Output the [X, Y] coordinate of the center of the cell containing the given text.  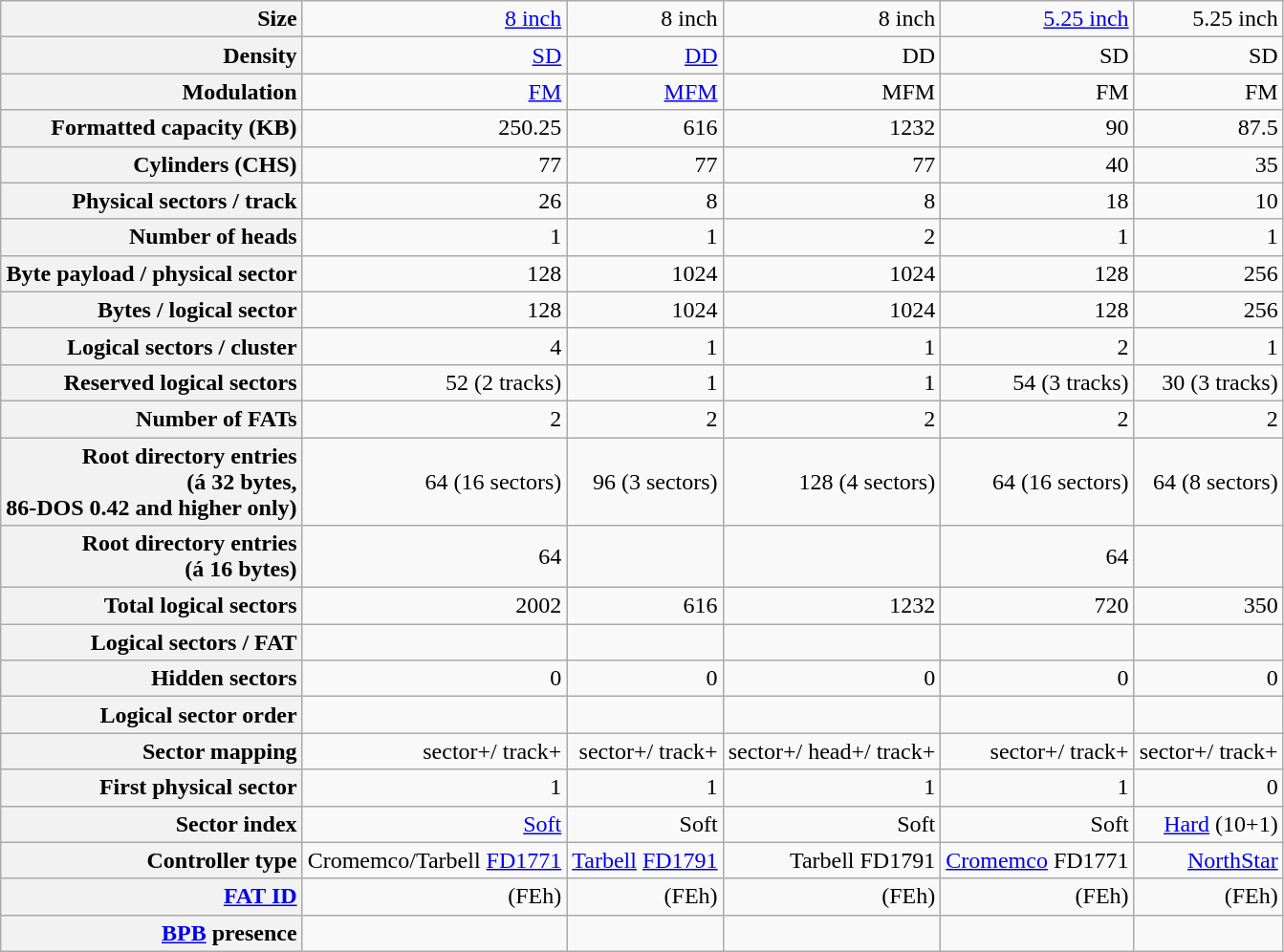
54 (3 tracks) [1037, 382]
Bytes / logical sector [151, 310]
Formatted capacity (KB) [151, 128]
64 (8 sectors) [1208, 482]
26 [434, 201]
Sector index [151, 824]
Hidden sectors [151, 679]
30 (3 tracks) [1208, 382]
Logical sector order [151, 715]
4 [434, 346]
87.5 [1208, 128]
10 [1208, 201]
128 (4 sectors) [832, 482]
Cromemco/Tarbell FD1771 [434, 860]
Logical sectors / FAT [151, 642]
90 [1037, 128]
350 [1208, 606]
Size [151, 19]
Logical sectors / cluster [151, 346]
First physical sector [151, 788]
Cromemco FD1771 [1037, 860]
Root directory entries(á 32 bytes,86-DOS 0.42 and higher only) [151, 482]
250.25 [434, 128]
720 [1037, 606]
FAT ID [151, 897]
Physical sectors / track [151, 201]
Total logical sectors [151, 606]
Reserved logical sectors [151, 382]
35 [1208, 164]
2002 [434, 606]
BPB presence [151, 933]
Root directory entries(á 16 bytes) [151, 556]
Cylinders (CHS) [151, 164]
NorthStar [1208, 860]
Controller type [151, 860]
96 (3 sectors) [644, 482]
Byte payload / physical sector [151, 273]
52 (2 tracks) [434, 382]
sector+/ head+/ track+ [832, 751]
Hard (10+1) [1208, 824]
Number of heads [151, 237]
18 [1037, 201]
Density [151, 55]
40 [1037, 164]
Sector mapping [151, 751]
Modulation [151, 92]
Number of FATs [151, 419]
